From the cell containing the given text, extract its center point as (X, Y) coordinate. 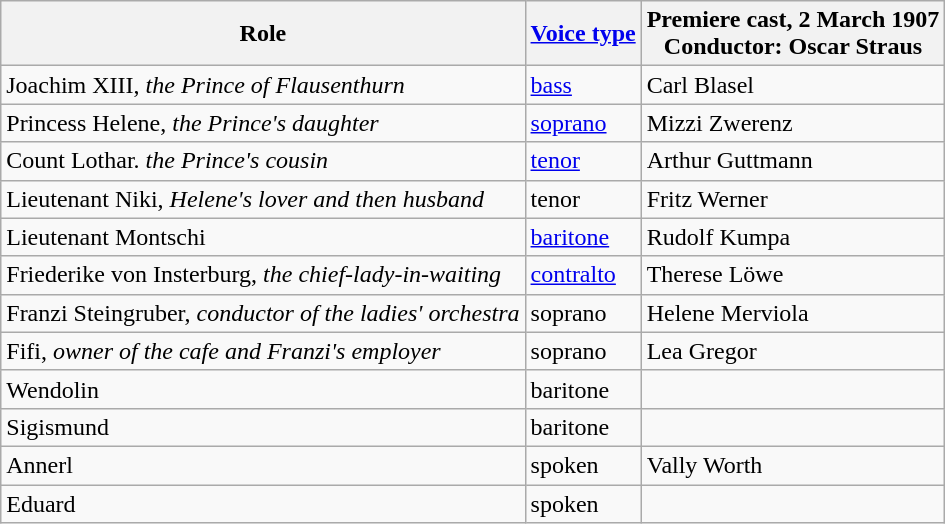
Role (263, 34)
Lieutenant Montschi (263, 237)
Rudolf Kumpa (793, 237)
Vally Worth (793, 465)
Helene Merviola (793, 313)
Wendolin (263, 389)
Carl Blasel (793, 85)
Friederike von Insterburg, the chief-lady-in-waiting (263, 275)
Count Lothar. the Prince's cousin (263, 161)
Joachim XIII, the Prince of Flausenthurn (263, 85)
Therese Löwe (793, 275)
contralto (583, 275)
Voice type (583, 34)
Fifi, owner of the cafe and Franzi's employer (263, 351)
Lea Gregor (793, 351)
Fritz Werner (793, 199)
bass (583, 85)
Lieutenant Niki, Helene's lover and then husband (263, 199)
Arthur Guttmann (793, 161)
Princess Helene, the Prince's daughter (263, 123)
Annerl (263, 465)
Premiere cast, 2 March 1907Conductor: Oscar Straus (793, 34)
Sigismund (263, 427)
Eduard (263, 503)
Franzi Steingruber, conductor of the ladies' orchestra (263, 313)
Mizzi Zwerenz (793, 123)
